From the cell containing the given text, extract its center point as (X, Y) coordinate. 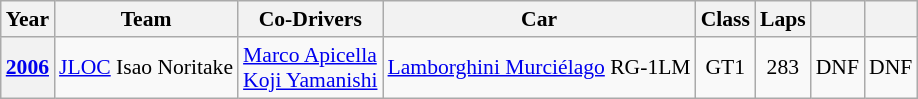
Year (28, 19)
283 (783, 68)
Team (146, 19)
Car (540, 19)
Lamborghini Murciélago RG-1LM (540, 68)
Marco Apicella Koji Yamanishi (310, 68)
GT1 (726, 68)
Co-Drivers (310, 19)
Class (726, 19)
2006 (28, 68)
JLOC Isao Noritake (146, 68)
Laps (783, 19)
